From the cell containing the given text, extract its center point as (X, Y) coordinate. 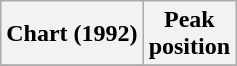
Chart (1992) (72, 34)
Peakposition (189, 34)
